Extract the (X, Y) coordinate from the center of the cell holding the provided text.  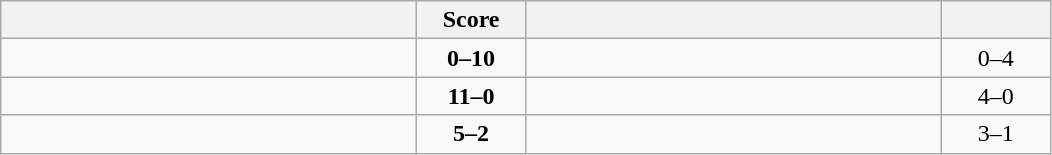
3–1 (996, 134)
0–10 (472, 58)
4–0 (996, 96)
0–4 (996, 58)
11–0 (472, 96)
5–2 (472, 134)
Score (472, 20)
